Return [x, y] of the center of cell containing provided text 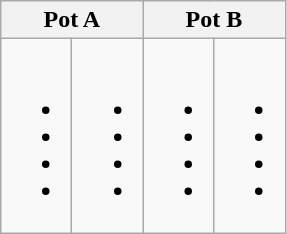
Pot A [72, 20]
Pot B [214, 20]
